From the cell containing the given text, extract its center point as (x, y) coordinate. 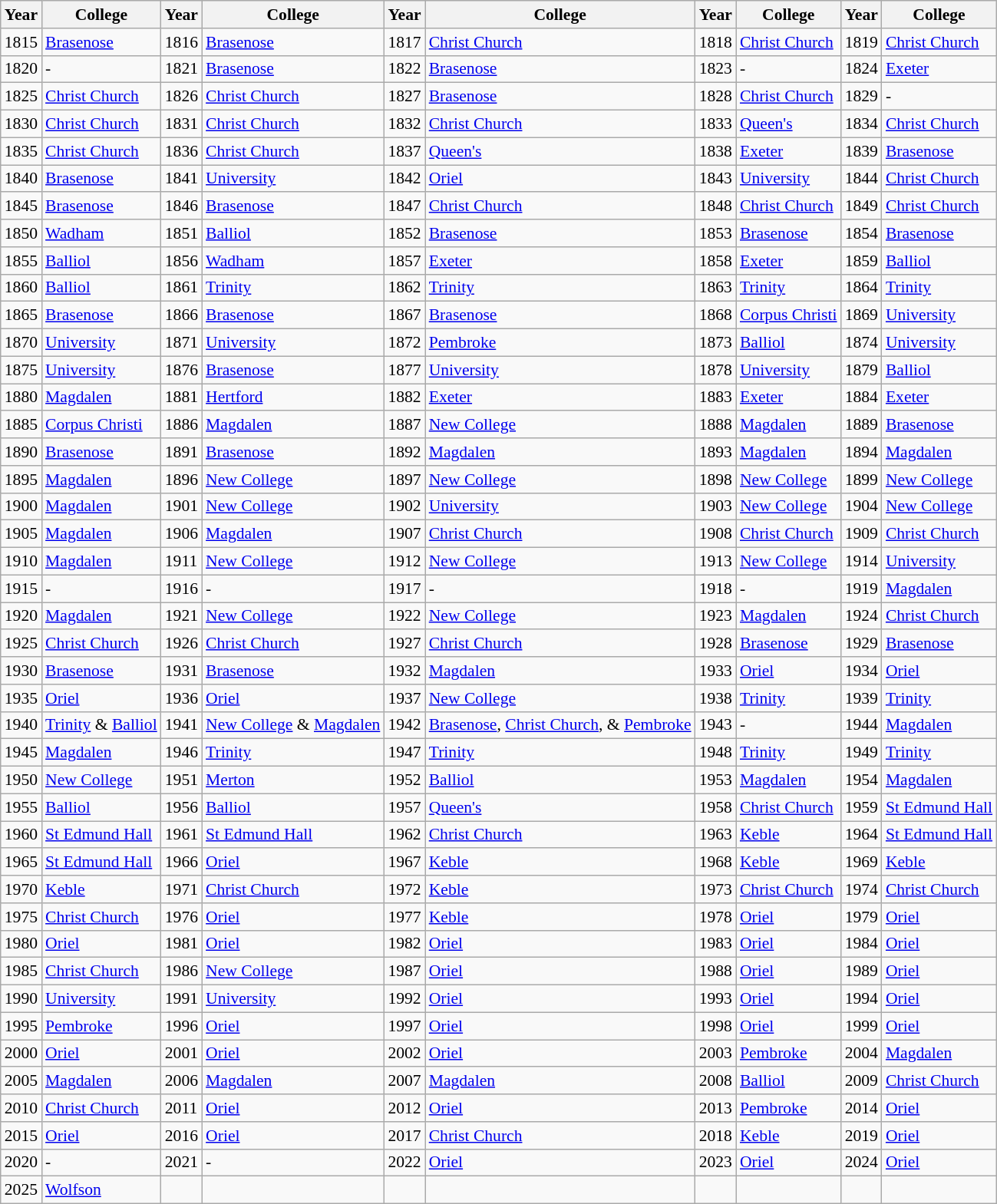
1894 (861, 452)
1901 (181, 506)
1932 (404, 671)
2005 (21, 1081)
1854 (861, 233)
1947 (404, 753)
1827 (404, 97)
1853 (715, 233)
1877 (404, 370)
1882 (404, 397)
1921 (181, 616)
1970 (21, 889)
1934 (861, 671)
1982 (404, 944)
1920 (21, 616)
1972 (404, 889)
1867 (404, 315)
2001 (181, 1054)
1833 (715, 124)
1898 (715, 480)
1991 (181, 999)
1999 (861, 1026)
1887 (404, 425)
1946 (181, 753)
Trinity & Balliol (101, 725)
1834 (861, 124)
2010 (21, 1108)
1976 (181, 917)
1817 (404, 42)
1930 (21, 671)
1996 (181, 1026)
2007 (404, 1081)
1922 (404, 616)
1906 (181, 534)
1832 (404, 124)
1916 (181, 589)
1942 (404, 725)
1900 (21, 506)
2006 (181, 1081)
1899 (861, 480)
1974 (861, 889)
1992 (404, 999)
1823 (715, 69)
1971 (181, 889)
1968 (715, 863)
1911 (181, 562)
1997 (404, 1026)
1816 (181, 42)
1852 (404, 233)
2023 (715, 1163)
1881 (181, 397)
1990 (21, 999)
1864 (861, 288)
1826 (181, 97)
Hertford (293, 397)
1957 (404, 807)
1891 (181, 452)
1825 (21, 97)
1979 (861, 917)
1955 (21, 807)
1821 (181, 69)
1857 (404, 261)
1958 (715, 807)
1937 (404, 698)
1904 (861, 506)
Brasenose, Christ Church, & Pembroke (560, 725)
1815 (21, 42)
1986 (181, 971)
1962 (404, 835)
1862 (404, 288)
1993 (715, 999)
1836 (181, 151)
1860 (21, 288)
1923 (715, 616)
1948 (715, 753)
1985 (21, 971)
1950 (21, 780)
1915 (21, 589)
1858 (715, 261)
1818 (715, 42)
1943 (715, 725)
1874 (861, 343)
1977 (404, 917)
1905 (21, 534)
1988 (715, 971)
1829 (861, 97)
2025 (21, 1190)
1819 (861, 42)
1924 (861, 616)
2015 (21, 1136)
1850 (21, 233)
1876 (181, 370)
1935 (21, 698)
1994 (861, 999)
1861 (181, 288)
1846 (181, 206)
2003 (715, 1054)
1998 (715, 1026)
1844 (861, 179)
1969 (861, 863)
1896 (181, 480)
1980 (21, 944)
1820 (21, 69)
1871 (181, 343)
1870 (21, 343)
1964 (861, 835)
1960 (21, 835)
2014 (861, 1108)
1848 (715, 206)
1917 (404, 589)
1868 (715, 315)
1989 (861, 971)
1843 (715, 179)
1913 (715, 562)
1885 (21, 425)
1880 (21, 397)
2019 (861, 1136)
1928 (715, 644)
1926 (181, 644)
1909 (861, 534)
2009 (861, 1081)
1873 (715, 343)
Wolfson (101, 1190)
2011 (181, 1108)
1878 (715, 370)
1959 (861, 807)
1855 (21, 261)
1828 (715, 97)
1939 (861, 698)
1865 (21, 315)
1824 (861, 69)
1888 (715, 425)
1830 (21, 124)
1961 (181, 835)
1890 (21, 452)
1892 (404, 452)
2020 (21, 1163)
2000 (21, 1054)
1936 (181, 698)
1973 (715, 889)
2012 (404, 1108)
2017 (404, 1136)
1893 (715, 452)
1842 (404, 179)
1875 (21, 370)
1983 (715, 944)
1963 (715, 835)
1912 (404, 562)
1841 (181, 179)
1835 (21, 151)
2013 (715, 1108)
1953 (715, 780)
1914 (861, 562)
1933 (715, 671)
1863 (715, 288)
1859 (861, 261)
1872 (404, 343)
1866 (181, 315)
1879 (861, 370)
1839 (861, 151)
1838 (715, 151)
1851 (181, 233)
1949 (861, 753)
1903 (715, 506)
2018 (715, 1136)
1840 (21, 179)
1931 (181, 671)
1965 (21, 863)
1987 (404, 971)
1940 (21, 725)
2004 (861, 1054)
1907 (404, 534)
Merton (293, 780)
1849 (861, 206)
1956 (181, 807)
1984 (861, 944)
1951 (181, 780)
2024 (861, 1163)
1919 (861, 589)
1995 (21, 1026)
1945 (21, 753)
2021 (181, 1163)
1929 (861, 644)
1925 (21, 644)
1883 (715, 397)
1884 (861, 397)
1845 (21, 206)
1822 (404, 69)
2008 (715, 1081)
1938 (715, 698)
2002 (404, 1054)
1918 (715, 589)
1889 (861, 425)
2022 (404, 1163)
1941 (181, 725)
1856 (181, 261)
1837 (404, 151)
2016 (181, 1136)
New College & Magdalen (293, 725)
1927 (404, 644)
1981 (181, 944)
1952 (404, 780)
1954 (861, 780)
1908 (715, 534)
1978 (715, 917)
1975 (21, 917)
1895 (21, 480)
1847 (404, 206)
1944 (861, 725)
1966 (181, 863)
1902 (404, 506)
1910 (21, 562)
1869 (861, 315)
1831 (181, 124)
1967 (404, 863)
1886 (181, 425)
1897 (404, 480)
